Determine the [x, y] coordinate at the center of the cell enclosing the given text.  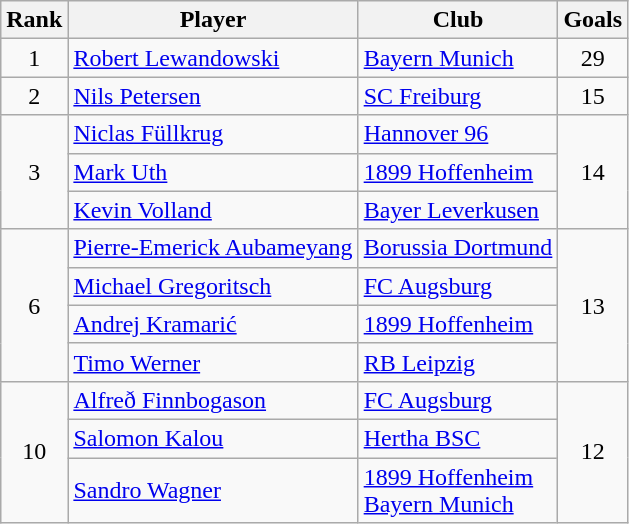
Robert Lewandowski [213, 58]
Alfreð Finnbogason [213, 400]
Borussia Dortmund [458, 248]
13 [593, 305]
Bayern Munich [458, 58]
Goals [593, 20]
SC Freiburg [458, 96]
2 [34, 96]
1 [34, 58]
Bayer Leverkusen [458, 210]
RB Leipzig [458, 362]
Rank [34, 20]
3 [34, 172]
Player [213, 20]
6 [34, 305]
Pierre-Emerick Aubameyang [213, 248]
29 [593, 58]
1899 HoffenheimBayern Munich [458, 490]
10 [34, 452]
14 [593, 172]
Niclas Füllkrug [213, 134]
Salomon Kalou [213, 438]
15 [593, 96]
12 [593, 452]
Hannover 96 [458, 134]
Hertha BSC [458, 438]
Mark Uth [213, 172]
Kevin Volland [213, 210]
Timo Werner [213, 362]
Nils Petersen [213, 96]
Sandro Wagner [213, 490]
Michael Gregoritsch [213, 286]
Andrej Kramarić [213, 324]
Club [458, 20]
